Pinpoint the cell where the given text exists, returning its (x, y) midpoint coordinate. 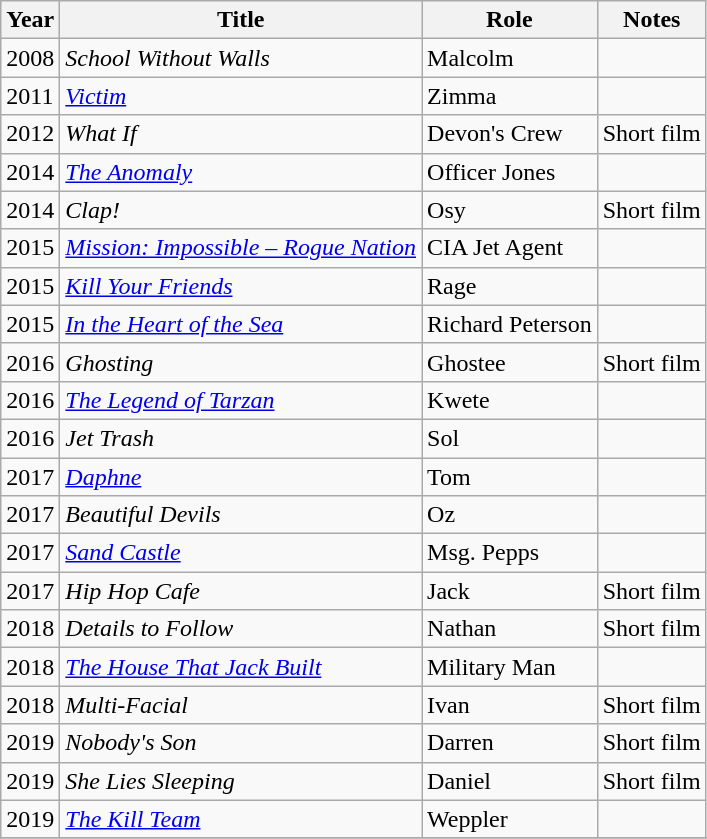
Year (30, 20)
Role (510, 20)
The Legend of Tarzan (241, 400)
Tom (510, 477)
Ghostee (510, 362)
Weppler (510, 819)
Beautiful Devils (241, 515)
The Anomaly (241, 172)
Officer Jones (510, 172)
School Without Walls (241, 58)
Rage (510, 286)
Title (241, 20)
Jet Trash (241, 438)
Devon's Crew (510, 134)
Sol (510, 438)
Clap! (241, 210)
Osy (510, 210)
Daphne (241, 477)
Daniel (510, 781)
Darren (510, 743)
Notes (652, 20)
In the Heart of the Sea (241, 324)
2011 (30, 96)
Details to Follow (241, 629)
Ivan (510, 705)
Oz (510, 515)
What If (241, 134)
2012 (30, 134)
Ghosting (241, 362)
Victim (241, 96)
She Lies Sleeping (241, 781)
Jack (510, 591)
Mission: Impossible – Rogue Nation (241, 248)
Sand Castle (241, 553)
The House That Jack Built (241, 667)
Hip Hop Cafe (241, 591)
Kill Your Friends (241, 286)
Nathan (510, 629)
Malcolm (510, 58)
Multi-Facial (241, 705)
The Kill Team (241, 819)
Kwete (510, 400)
Zimma (510, 96)
CIA Jet Agent (510, 248)
Military Man (510, 667)
Nobody's Son (241, 743)
Msg. Pepps (510, 553)
Richard Peterson (510, 324)
2008 (30, 58)
